Search for the cell housing the specified text and yield its [X, Y] center coordinate. 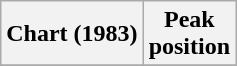
Peakposition [189, 34]
Chart (1983) [72, 34]
